Scan for the cell matching the given text and deliver its (x, y) coordinate at center. 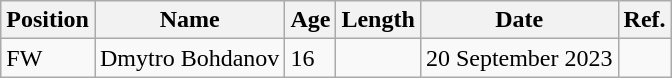
FW (48, 58)
Date (519, 20)
Name (189, 20)
Length (378, 20)
20 September 2023 (519, 58)
Dmytro Bohdanov (189, 58)
Ref. (644, 20)
Position (48, 20)
Age (310, 20)
16 (310, 58)
